Output the (x, y) coordinate of the center of the cell containing the given text.  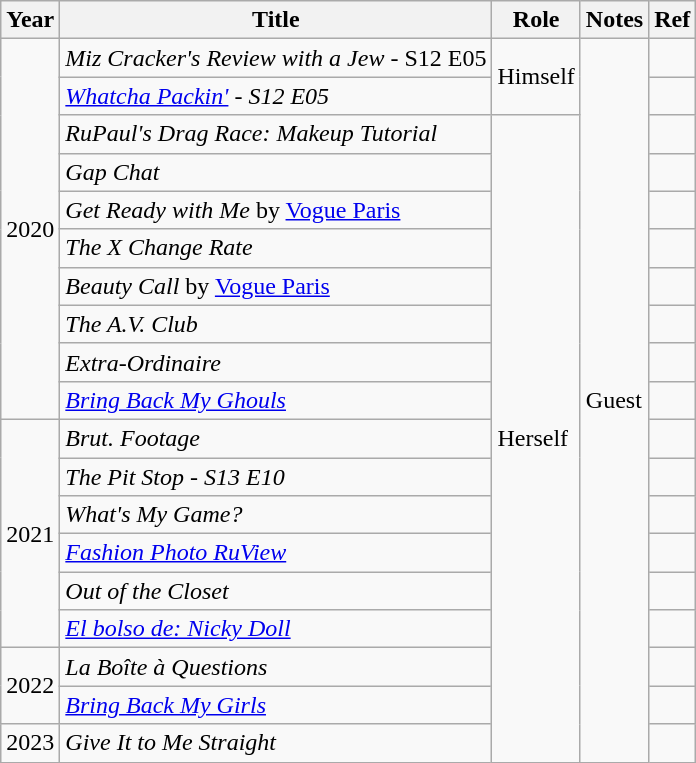
Fashion Photo RuView (276, 553)
Extra-Ordinaire (276, 362)
Give It to Me Straight (276, 743)
Title (276, 20)
Miz Cracker's Review with a Jew - S12 E05 (276, 58)
Out of the Closet (276, 591)
Gap Chat (276, 172)
Get Ready with Me by Vogue Paris (276, 210)
Guest (614, 400)
2020 (30, 230)
La Boîte à Questions (276, 667)
Ref (672, 20)
The Pit Stop - S13 E10 (276, 477)
Role (536, 20)
2022 (30, 686)
El bolso de: Nicky Doll (276, 629)
Beauty Call by Vogue Paris (276, 286)
The X Change Rate (276, 248)
Year (30, 20)
Bring Back My Girls (276, 705)
RuPaul's Drag Race: Makeup Tutorial (276, 134)
Himself (536, 77)
Whatcha Packin' - S12 E05 (276, 96)
2023 (30, 743)
Herself (536, 438)
Bring Back My Ghouls (276, 400)
What's My Game? (276, 515)
2021 (30, 533)
Brut. Footage (276, 438)
Notes (614, 20)
The A.V. Club (276, 324)
